Find where the given text appears and provide that cell's center as [X, Y] coordinate. 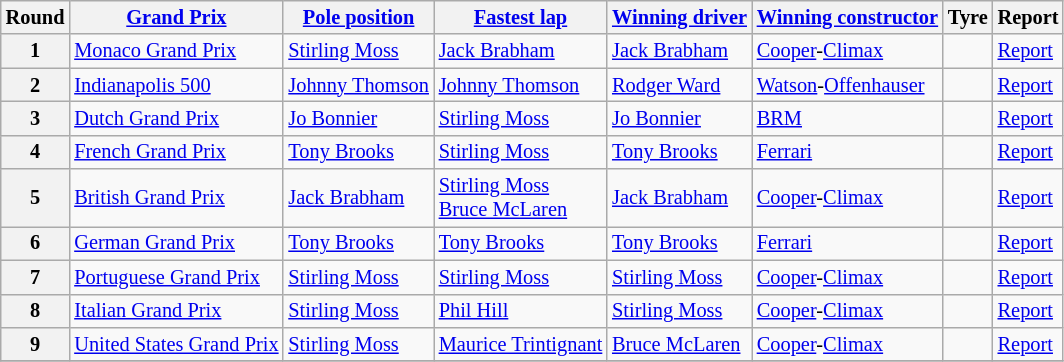
United States Grand Prix [176, 344]
9 [36, 344]
Maurice Trintignant [520, 344]
8 [36, 311]
3 [36, 118]
BRM [848, 118]
6 [36, 243]
5 [36, 198]
7 [36, 277]
Indianapolis 500 [176, 85]
Watson-Offenhauser [848, 85]
Winning constructor [848, 17]
Italian Grand Prix [176, 311]
Tyre [968, 17]
British Grand Prix [176, 198]
German Grand Prix [176, 243]
French Grand Prix [176, 152]
Dutch Grand Prix [176, 118]
2 [36, 85]
Monaco Grand Prix [176, 51]
Fastest lap [520, 17]
1 [36, 51]
Pole position [358, 17]
Phil Hill [520, 311]
4 [36, 152]
Round [36, 17]
Portuguese Grand Prix [176, 277]
Stirling Moss Bruce McLaren [520, 198]
Bruce McLaren [680, 344]
Winning driver [680, 17]
Rodger Ward [680, 85]
Grand Prix [176, 17]
